Pinpoint the cell where the given text exists, returning its (x, y) midpoint coordinate. 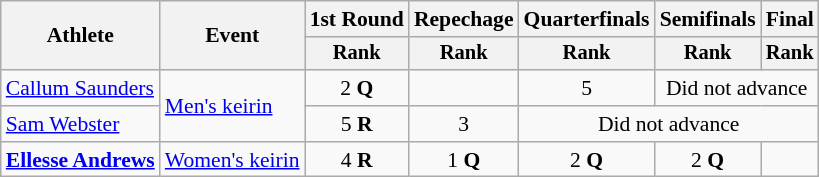
Callum Saunders (80, 88)
Semifinals (708, 19)
5 R (357, 124)
Repechage (464, 19)
Quarterfinals (587, 19)
Sam Webster (80, 124)
Men's keirin (232, 106)
Athlete (80, 36)
1st Round (357, 19)
Final (790, 19)
2 Q (357, 88)
Event (232, 36)
5 (587, 88)
3 (464, 124)
